Provide the (x, y) coordinate of the cell's center where the given text is located.  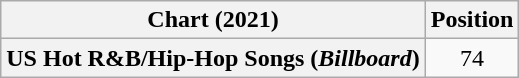
Chart (2021) (213, 20)
Position (472, 20)
74 (472, 58)
US Hot R&B/Hip-Hop Songs (Billboard) (213, 58)
